Output the (x, y) coordinate of the center of the cell containing the given text.  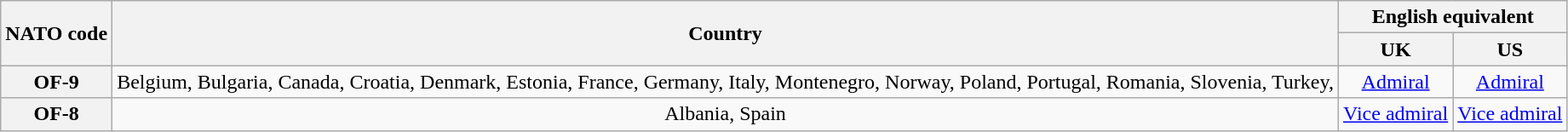
Belgium, Bulgaria, Canada, Croatia, Denmark, Estonia, France, Germany, Italy, Montenegro, Norway, Poland, Portugal, Romania, Slovenia, Turkey, (726, 82)
English equivalent (1452, 17)
US (1510, 49)
Albania, Spain (726, 114)
Country (726, 33)
OF-9 (56, 82)
UK (1395, 49)
NATO code (56, 33)
OF-8 (56, 114)
